Output the [x, y] coordinate of the center of the cell containing the given text.  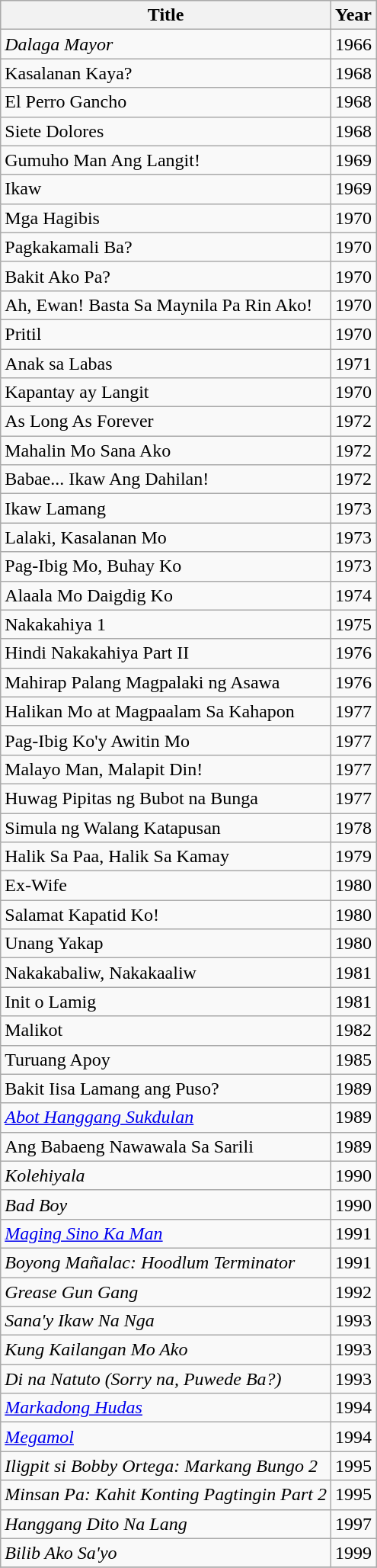
Iligpit si Bobby Ortega: Markang Bungo 2 [166, 1466]
1971 [353, 364]
Ex-Wife [166, 886]
Kung Kailangan Mo Ako [166, 1350]
1979 [353, 857]
Siete Dolores [166, 131]
Markadong Hudas [166, 1408]
Minsan Pa: Kahit Konting Pagtingin Part 2 [166, 1495]
Alaala Mo Daigdig Ko [166, 595]
Sana'y Ikaw Na Nga [166, 1321]
1999 [353, 1553]
Malayo Man, Malapit Din! [166, 769]
1975 [353, 624]
Dalaga Mayor [166, 44]
Di na Natuto (Sorry na, Puwede Ba?) [166, 1379]
1974 [353, 595]
El Perro Gancho [166, 102]
1966 [353, 44]
Ang Babaeng Nawawala Sa Sarili [166, 1146]
Title [166, 15]
Gumuho Man Ang Langit! [166, 160]
Ikaw [166, 189]
Unang Yakap [166, 944]
Turuang Apoy [166, 1060]
Pag-Ibig Ko'y Awitin Mo [166, 740]
Pag-Ibig Mo, Buhay Ko [166, 566]
Ah, Ewan! Basta Sa Maynila Pa Rin Ako! [166, 305]
Pritil [166, 334]
Boyong Mañalac: Hoodlum Terminator [166, 1262]
Bakit Ako Pa? [166, 276]
Salamat Kapatid Ko! [166, 915]
Nakakahiya 1 [166, 624]
Hindi Nakakahiya Part II [166, 653]
Megamol [166, 1437]
Kasalanan Kaya? [166, 73]
Init o Lamig [166, 1002]
Halikan Mo at Magpaalam Sa Kahapon [166, 711]
1982 [353, 1031]
Kolehiyala [166, 1175]
Grease Gun Gang [166, 1292]
As Long As Forever [166, 422]
Bakit Iisa Lamang ang Puso? [166, 1089]
Pagkakamali Ba? [166, 247]
Ikaw Lamang [166, 508]
Anak sa Labas [166, 364]
Bad Boy [166, 1204]
Nakakabaliw, Nakakaaliw [166, 973]
1985 [353, 1060]
Kapantay ay Langit [166, 393]
Bilib Ako Sa'yo [166, 1553]
Mga Hagibis [166, 218]
Halik Sa Paa, Halik Sa Kamay [166, 857]
Maging Sino Ka Man [166, 1233]
Huwag Pipitas ng Bubot na Bunga [166, 798]
Mahirap Palang Magpalaki ng Asawa [166, 682]
1978 [353, 827]
Lalaki, Kasalanan Mo [166, 537]
Simula ng Walang Katapusan [166, 827]
1997 [353, 1524]
Hanggang Dito Na Lang [166, 1524]
Abot Hanggang Sukdulan [166, 1117]
Malikot [166, 1031]
Year [353, 15]
Babae... Ikaw Ang Dahilan! [166, 479]
Mahalin Mo Sana Ako [166, 451]
1992 [353, 1292]
